Identify which cell holds the provided text, then report its (X, Y) central coordinate. 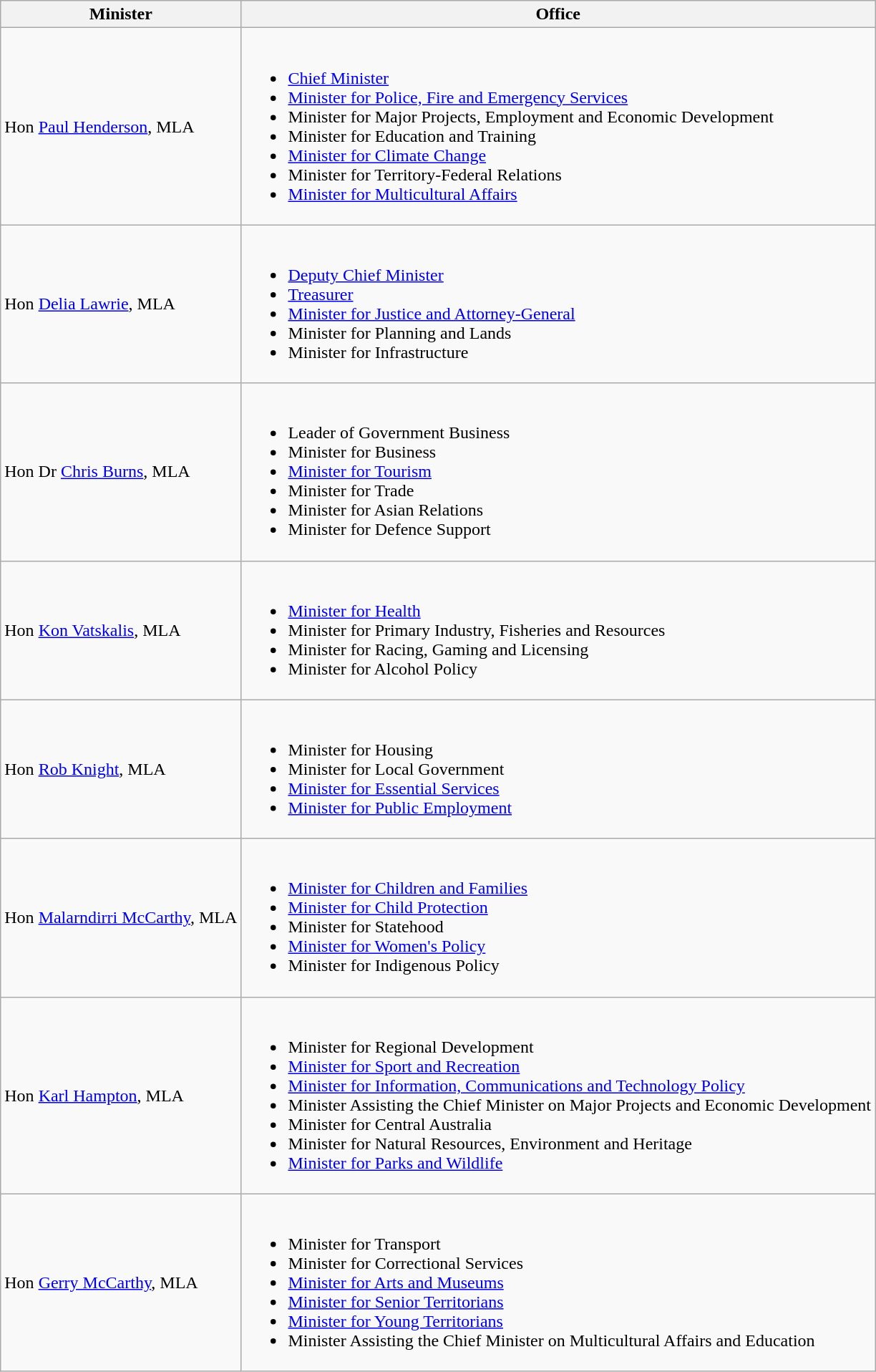
Hon Rob Knight, MLA (121, 769)
Deputy Chief MinisterTreasurerMinister for Justice and Attorney-GeneralMinister for Planning and LandsMinister for Infrastructure (558, 304)
Hon Malarndirri McCarthy, MLA (121, 918)
Leader of Government BusinessMinister for BusinessMinister for TourismMinister for TradeMinister for Asian RelationsMinister for Defence Support (558, 472)
Office (558, 14)
Minister (121, 14)
Minister for HousingMinister for Local GovernmentMinister for Essential ServicesMinister for Public Employment (558, 769)
Hon Kon Vatskalis, MLA (121, 630)
Hon Dr Chris Burns, MLA (121, 472)
Minister for Children and FamiliesMinister for Child ProtectionMinister for StatehoodMinister for Women's PolicyMinister for Indigenous Policy (558, 918)
Hon Delia Lawrie, MLA (121, 304)
Minister for HealthMinister for Primary Industry, Fisheries and ResourcesMinister for Racing, Gaming and LicensingMinister for Alcohol Policy (558, 630)
Hon Karl Hampton, MLA (121, 1096)
Hon Paul Henderson, MLA (121, 126)
Hon Gerry McCarthy, MLA (121, 1282)
